Output the (X, Y) coordinate of the center of the cell containing the given text.  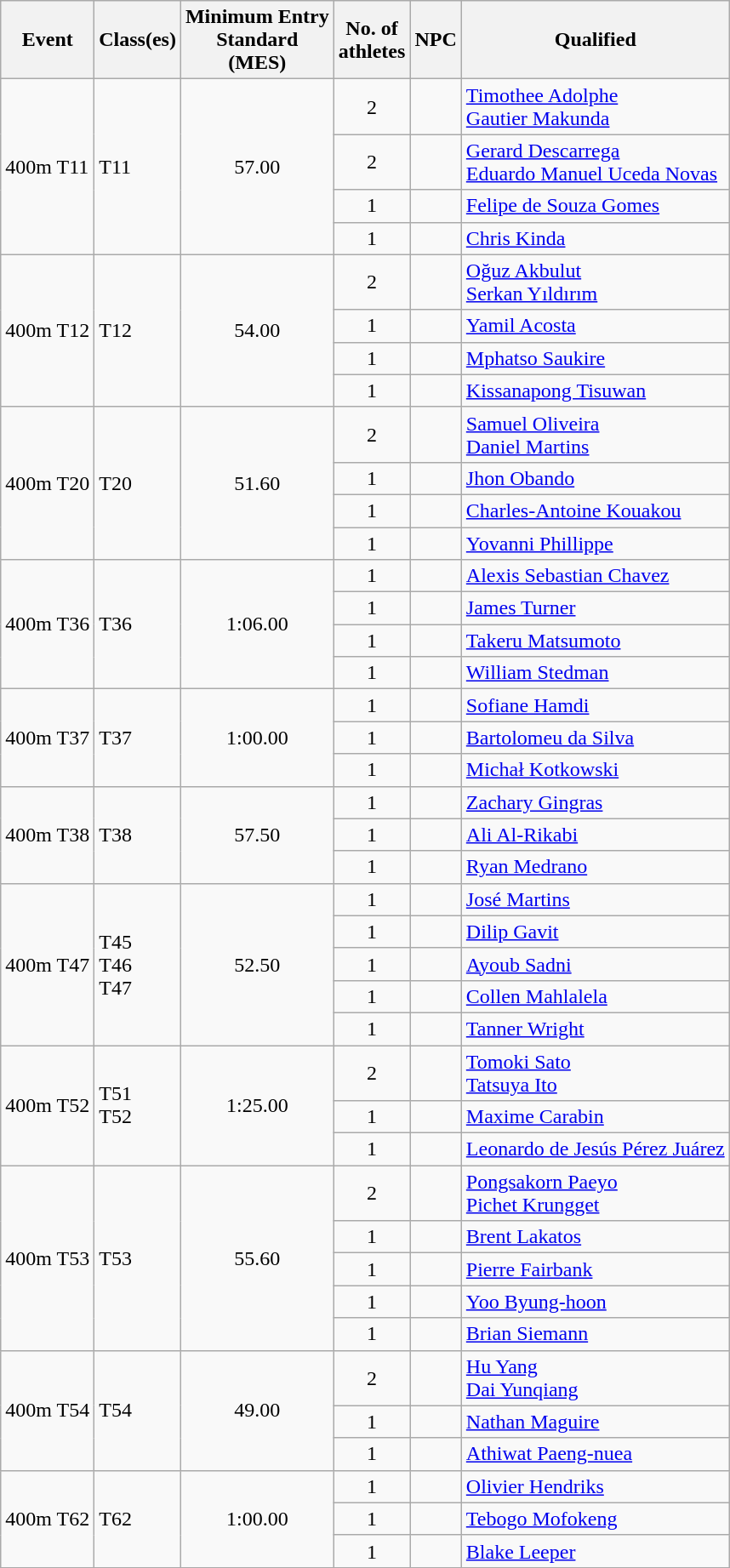
Blake Leeper (596, 1551)
Brian Siemann (596, 1334)
Ryan Medrano (596, 867)
Chris Kinda (596, 238)
Yovanni Phillippe (596, 544)
T12 (138, 330)
T45T46T47 (138, 964)
57.50 (257, 835)
Charles-Antoine Kouakou (596, 510)
Tanner Wright (596, 1029)
Mphatso Saukire (596, 358)
William Stedman (596, 673)
400m T47 (48, 964)
52.50 (257, 964)
T51T52 (138, 1104)
400m T38 (48, 835)
Yoo Byung-hoon (596, 1302)
400m T62 (48, 1519)
Jhon Obando (596, 478)
Michał Kotkowski (596, 770)
Tomoki SatoTatsuya Ito (596, 1072)
Ayoub Sadni (596, 964)
Felipe de Souza Gomes (596, 206)
T37 (138, 738)
Nathan Maguire (596, 1422)
Maxime Carabin (596, 1117)
400m T37 (48, 738)
Oğuz AkbulutSerkan Yıldırım (596, 282)
José Martins (596, 899)
Brent Lakatos (596, 1237)
Ali Al-Rikabi (596, 835)
51.60 (257, 483)
Gerard DescarregaEduardo Manuel Uceda Novas (596, 162)
Bartolomeu da Silva (596, 738)
Pierre Fairbank (596, 1269)
T53 (138, 1257)
Kissanapong Tisuwan (596, 391)
Event (48, 40)
Collen Mahlalela (596, 996)
Dilip Gavit (596, 932)
Yamil Acosta (596, 326)
T54 (138, 1411)
T62 (138, 1519)
T11 (138, 167)
Takeru Matsumoto (596, 641)
49.00 (257, 1411)
400m T12 (48, 330)
Minimum EntryStandard(MES) (257, 40)
400m T20 (48, 483)
James Turner (596, 608)
55.60 (257, 1257)
400m T53 (48, 1257)
T38 (138, 835)
Athiwat Paeng-nuea (596, 1454)
Sofiane Hamdi (596, 705)
Hu YangDai Yunqiang (596, 1378)
NPC (436, 40)
400m T11 (48, 167)
Qualified (596, 40)
Leonardo de Jesús Pérez Juárez (596, 1149)
1:06.00 (257, 624)
Timothee AdolpheGautier Makunda (596, 107)
400m T52 (48, 1104)
400m T36 (48, 624)
T36 (138, 624)
Class(es) (138, 40)
57.00 (257, 167)
400m T54 (48, 1411)
Olivier Hendriks (596, 1486)
Tebogo Mofokeng (596, 1519)
Zachary Gingras (596, 802)
54.00 (257, 330)
Alexis Sebastian Chavez (596, 576)
1:25.00 (257, 1104)
Samuel OliveiraDaniel Martins (596, 434)
T20 (138, 483)
Pongsakorn PaeyoPichet Krungget (596, 1193)
No. ofathletes (372, 40)
